Return the (x, y) coordinate for the center point of the cell that contains the specified text.  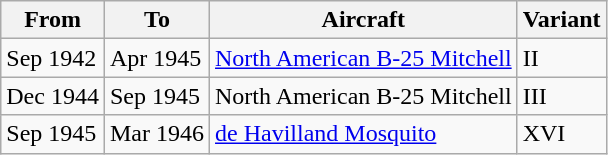
II (562, 58)
From (53, 20)
Variant (562, 20)
Sep 1942 (53, 58)
de Havilland Mosquito (364, 134)
III (562, 96)
To (156, 20)
XVI (562, 134)
Apr 1945 (156, 58)
Mar 1946 (156, 134)
Dec 1944 (53, 96)
Aircraft (364, 20)
